Output the (X, Y) coordinate of the center of the cell containing the given text.  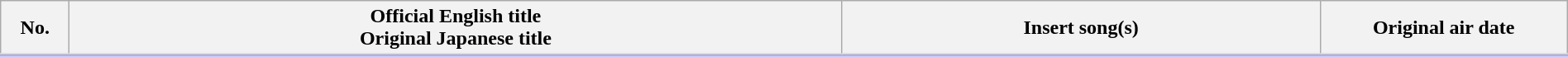
Original air date (1444, 28)
Official English titleOriginal Japanese title (456, 28)
Insert song(s) (1081, 28)
No. (35, 28)
